Output the (X, Y) coordinate of the center of the cell containing the given text.  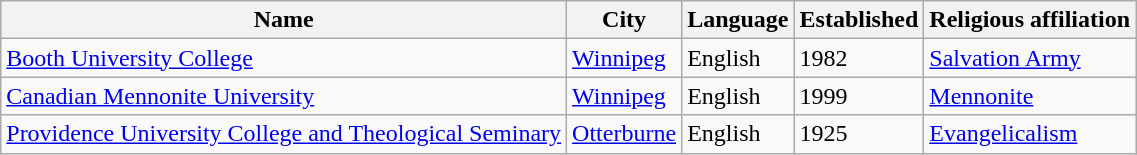
Established (859, 20)
Booth University College (284, 58)
Religious affiliation (1030, 20)
1999 (859, 96)
City (624, 20)
Language (738, 20)
Otterburne (624, 134)
Name (284, 20)
Salvation Army (1030, 58)
Canadian Mennonite University (284, 96)
1982 (859, 58)
Evangelicalism (1030, 134)
Providence University College and Theological Seminary (284, 134)
Mennonite (1030, 96)
1925 (859, 134)
